Provide the (X, Y) coordinate of the cell's center where the given text is located.  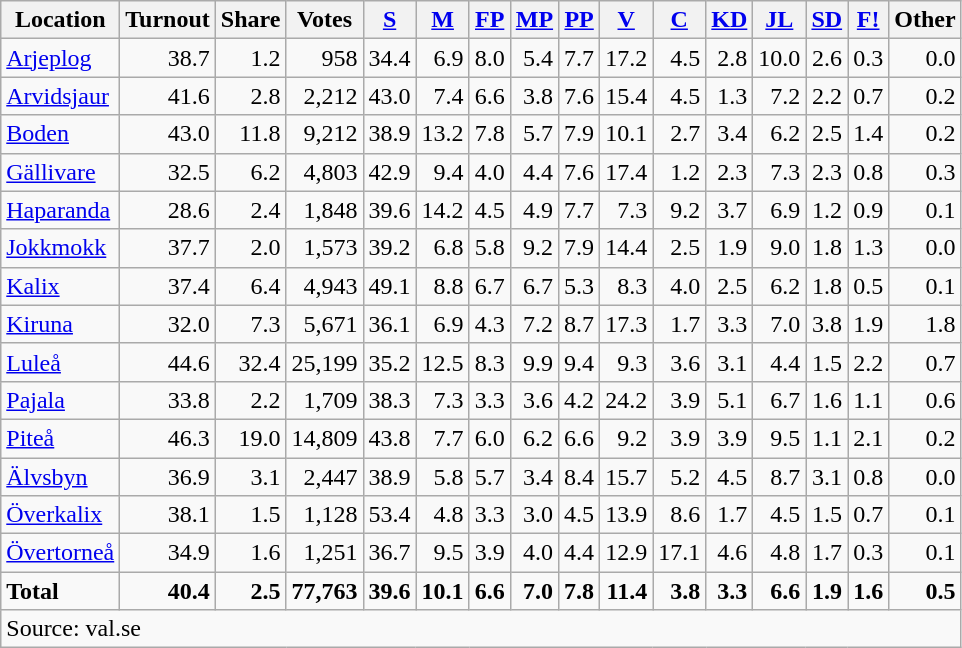
17.3 (626, 324)
15.4 (626, 96)
Total (60, 591)
1,128 (324, 515)
4.2 (580, 400)
28.6 (168, 210)
11.4 (626, 591)
KD (730, 20)
9.9 (534, 362)
4,943 (324, 286)
Jokkmokk (60, 248)
3.7 (730, 210)
12.9 (626, 553)
Votes (324, 20)
1,251 (324, 553)
42.9 (390, 172)
F! (868, 20)
38.3 (390, 400)
37.7 (168, 248)
13.2 (442, 134)
Kalix (60, 286)
Gällivare (60, 172)
0.9 (868, 210)
1,573 (324, 248)
5.4 (534, 58)
Boden (60, 134)
24.2 (626, 400)
14,809 (324, 438)
Luleå (60, 362)
32.0 (168, 324)
40.4 (168, 591)
49.1 (390, 286)
36.7 (390, 553)
38.7 (168, 58)
32.4 (250, 362)
17.1 (680, 553)
PP (580, 20)
11.8 (250, 134)
12.5 (442, 362)
6.8 (442, 248)
2,212 (324, 96)
3.0 (534, 515)
8.6 (680, 515)
Other (925, 20)
5.1 (730, 400)
5.2 (680, 477)
2.0 (250, 248)
5,671 (324, 324)
46.3 (168, 438)
Arjeplog (60, 58)
Haparanda (60, 210)
33.8 (168, 400)
10.0 (780, 58)
36.9 (168, 477)
SD (827, 20)
Source: val.se (481, 629)
15.7 (626, 477)
2.4 (250, 210)
9,212 (324, 134)
Överkalix (60, 515)
Share (250, 20)
958 (324, 58)
13.9 (626, 515)
1.4 (868, 134)
6.0 (490, 438)
77,763 (324, 591)
FP (490, 20)
8.4 (580, 477)
38.1 (168, 515)
14.4 (626, 248)
Kiruna (60, 324)
JL (780, 20)
9.0 (780, 248)
4.6 (730, 553)
2.6 (827, 58)
Turnout (168, 20)
Location (60, 20)
25,199 (324, 362)
1,848 (324, 210)
1,709 (324, 400)
7.4 (442, 96)
43.8 (390, 438)
4,803 (324, 172)
53.4 (390, 515)
6.4 (250, 286)
35.2 (390, 362)
34.4 (390, 58)
Älvsbyn (60, 477)
44.6 (168, 362)
36.1 (390, 324)
8.0 (490, 58)
4.3 (490, 324)
2.7 (680, 134)
C (680, 20)
Arvidsjaur (60, 96)
S (390, 20)
17.2 (626, 58)
0.6 (925, 400)
5.3 (580, 286)
39.2 (390, 248)
41.6 (168, 96)
32.5 (168, 172)
9.3 (626, 362)
8.8 (442, 286)
Piteå (60, 438)
14.2 (442, 210)
37.4 (168, 286)
MP (534, 20)
Pajala (60, 400)
V (626, 20)
19.0 (250, 438)
2.1 (868, 438)
M (442, 20)
2,447 (324, 477)
Övertorneå (60, 553)
17.4 (626, 172)
34.9 (168, 553)
4.9 (534, 210)
